For the text-containing cell, return its midpoint in (x, y) coordinate format. 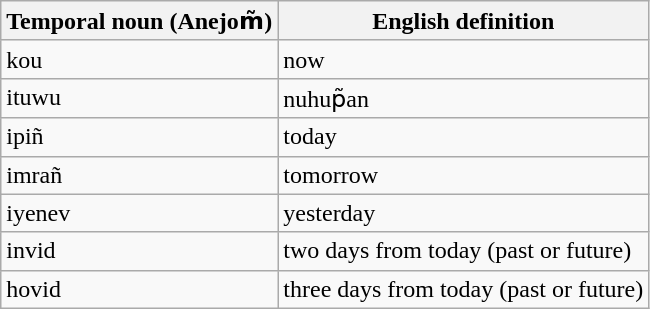
Temporal noun (Anejom̃) (140, 21)
imrañ (140, 175)
three days from today (past or future) (464, 289)
now (464, 59)
yesterday (464, 213)
ituwu (140, 98)
hovid (140, 289)
English definition (464, 21)
ipiñ (140, 137)
invid (140, 251)
tomorrow (464, 175)
iyenev (140, 213)
today (464, 137)
nuhup̃an (464, 98)
two days from today (past or future) (464, 251)
kou (140, 59)
